Extract the [x, y] coordinate from the center of the cell holding the provided text.  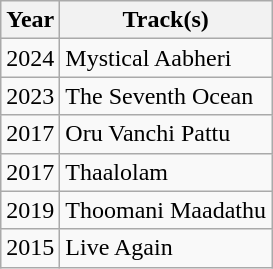
Year [30, 20]
Live Again [166, 248]
Thaalolam [166, 172]
Oru Vanchi Pattu [166, 134]
Thoomani Maadathu [166, 210]
Track(s) [166, 20]
Mystical Aabheri [166, 58]
2019 [30, 210]
The Seventh Ocean [166, 96]
2015 [30, 248]
2024 [30, 58]
2023 [30, 96]
